Find where the given text appears and provide that cell's center as [X, Y] coordinate. 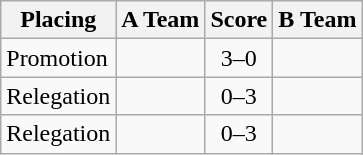
Promotion [58, 58]
Score [239, 20]
3–0 [239, 58]
Placing [58, 20]
A Team [160, 20]
B Team [318, 20]
